Capture the cell that displays the provided text and extract its [X, Y] central coordinate. 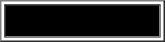
ROMA 5033 [82, 20]
